Detect which cell encompasses the target text, then output its (X, Y) center coordinate. 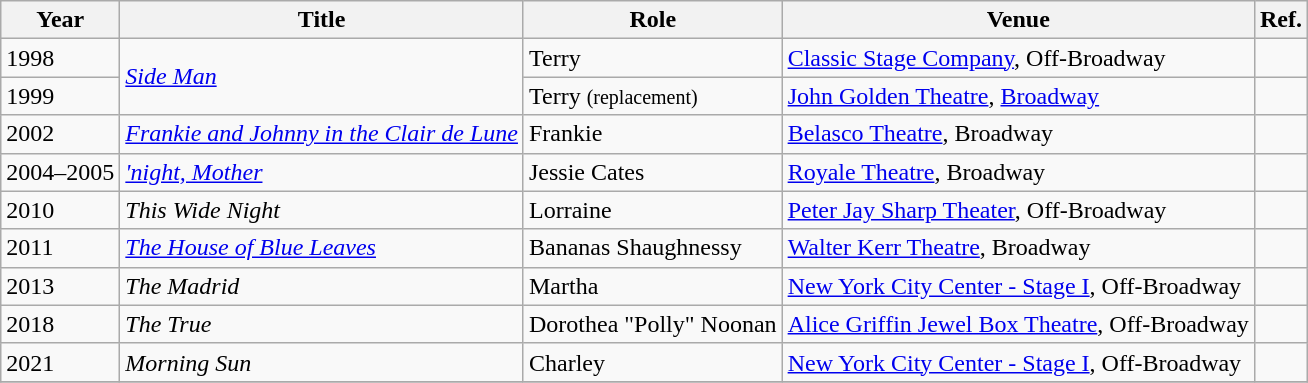
Royale Theatre, Broadway (1018, 172)
Ref. (1280, 20)
Side Man (322, 77)
Classic Stage Company, Off-Broadway (1018, 58)
'night, Mother (322, 172)
Frankie (652, 134)
Alice Griffin Jewel Box Theatre, Off-Broadway (1018, 324)
This Wide Night (322, 210)
The House of Blue Leaves (322, 248)
Year (60, 20)
Bananas Shaughnessy (652, 248)
2011 (60, 248)
Frankie and Johnny in the Clair de Lune (322, 134)
2018 (60, 324)
Terry (replacement) (652, 96)
Venue (1018, 20)
2021 (60, 362)
Walter Kerr Theatre, Broadway (1018, 248)
Title (322, 20)
Charley (652, 362)
Jessie Cates (652, 172)
Belasco Theatre, Broadway (1018, 134)
John Golden Theatre, Broadway (1018, 96)
The Madrid (322, 286)
2002 (60, 134)
2010 (60, 210)
Martha (652, 286)
1999 (60, 96)
Peter Jay Sharp Theater, Off-Broadway (1018, 210)
Role (652, 20)
1998 (60, 58)
Dorothea "Polly" Noonan (652, 324)
The True (322, 324)
2004–2005 (60, 172)
2013 (60, 286)
Terry (652, 58)
Morning Sun (322, 362)
Lorraine (652, 210)
